Extract the (X, Y) coordinate from the center of the cell holding the provided text.  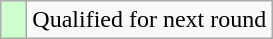
Qualified for next round (150, 20)
